Extract the [X, Y] coordinate from the center of the cell holding the provided text.  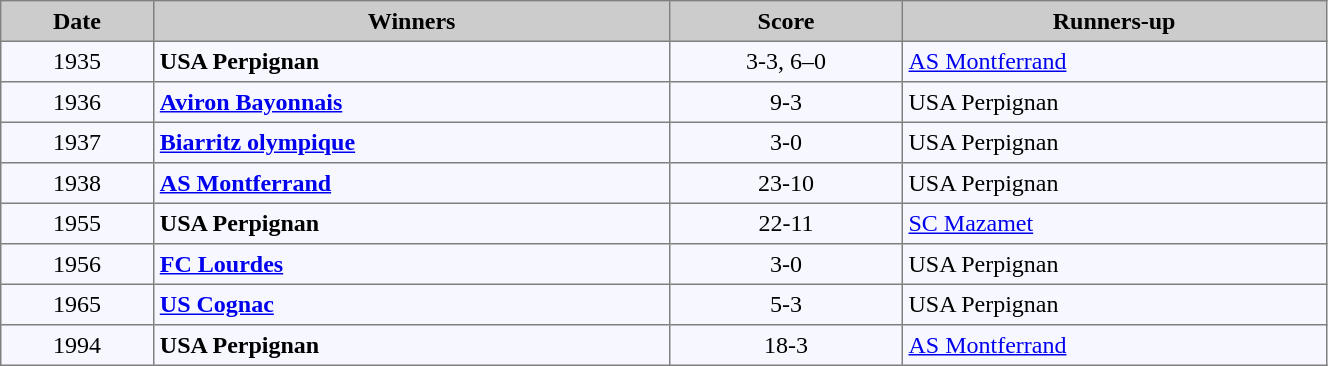
1935 [77, 61]
1956 [77, 264]
22-11 [786, 223]
Score [786, 21]
1994 [77, 345]
Runners-up [1114, 21]
1938 [77, 183]
Aviron Bayonnais [412, 102]
5-3 [786, 304]
SC Mazamet [1114, 223]
9-3 [786, 102]
Biarritz olympique [412, 142]
US Cognac [412, 304]
Winners [412, 21]
1955 [77, 223]
1936 [77, 102]
3-3, 6–0 [786, 61]
FC Lourdes [412, 264]
Date [77, 21]
23-10 [786, 183]
18-3 [786, 345]
1965 [77, 304]
1937 [77, 142]
